Pinpoint the cell where the given text exists, returning its [x, y] midpoint coordinate. 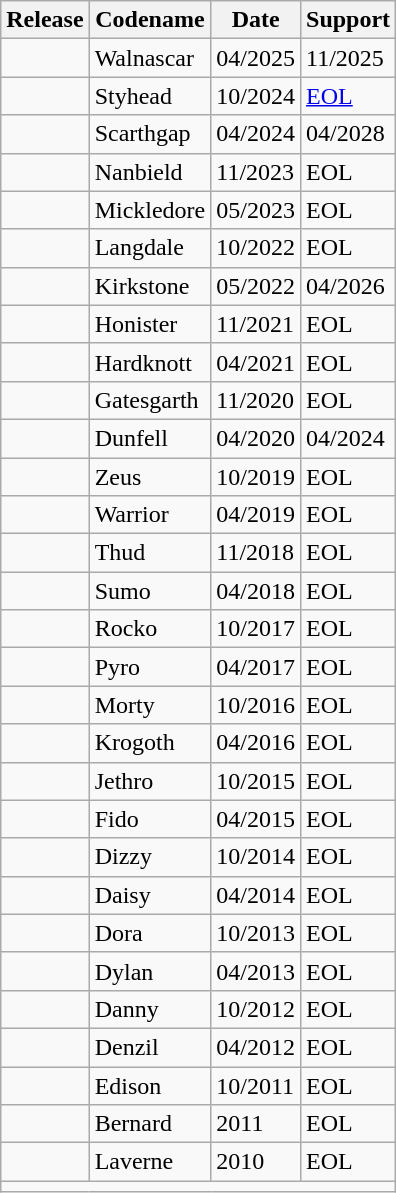
04/2019 [256, 515]
10/2017 [256, 629]
Dizzy [150, 857]
11/2018 [256, 553]
10/2011 [256, 1085]
04/2017 [256, 667]
Release [45, 20]
Dora [150, 933]
10/2019 [256, 477]
Rocko [150, 629]
Warrior [150, 515]
Zeus [150, 477]
11/2023 [256, 172]
Jethro [150, 781]
10/2014 [256, 857]
Support [348, 20]
11/2020 [256, 400]
2011 [256, 1124]
11/2025 [348, 58]
Kirkstone [150, 286]
Langdale [150, 248]
05/2022 [256, 286]
Denzil [150, 1047]
10/2022 [256, 248]
10/2016 [256, 705]
Date [256, 20]
Pyro [150, 667]
10/2015 [256, 781]
04/2028 [348, 134]
Gatesgarth [150, 400]
Styhead [150, 96]
04/2021 [256, 362]
04/2026 [348, 286]
04/2014 [256, 895]
Dunfell [150, 438]
04/2015 [256, 819]
Fido [150, 819]
10/2012 [256, 1009]
Danny [150, 1009]
04/2016 [256, 743]
11/2021 [256, 324]
04/2012 [256, 1047]
Nanbield [150, 172]
Edison [150, 1085]
Krogoth [150, 743]
Codename [150, 20]
Bernard [150, 1124]
04/2020 [256, 438]
Laverne [150, 1162]
2010 [256, 1162]
Morty [150, 705]
Daisy [150, 895]
Scarthgap [150, 134]
Walnascar [150, 58]
04/2013 [256, 971]
Hardknott [150, 362]
04/2018 [256, 591]
Sumo [150, 591]
Mickledore [150, 210]
05/2023 [256, 210]
10/2013 [256, 933]
Thud [150, 553]
Dylan [150, 971]
10/2024 [256, 96]
Honister [150, 324]
04/2025 [256, 58]
